Detect which cell encompasses the target text, then output its [x, y] center coordinate. 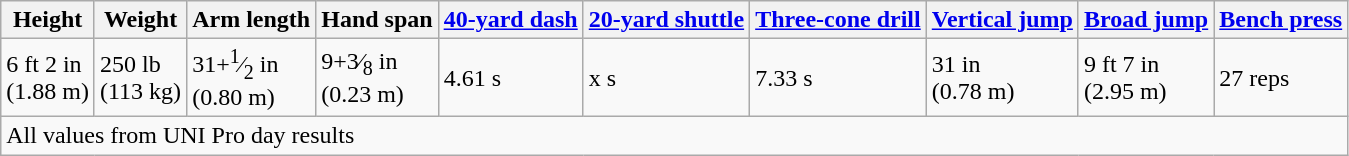
Bench press [1281, 20]
27 reps [1281, 78]
x s [666, 78]
250 lb(113 kg) [140, 78]
All values from UNI Pro day results [674, 136]
40-yard dash [510, 20]
9+3⁄8 in(0.23 m) [377, 78]
Height [48, 20]
Broad jump [1146, 20]
6 ft 2 in(1.88 m) [48, 78]
Vertical jump [1002, 20]
20-yard shuttle [666, 20]
Three-cone drill [838, 20]
7.33 s [838, 78]
Hand span [377, 20]
Arm length [252, 20]
Weight [140, 20]
9 ft 7 in(2.95 m) [1146, 78]
31 in(0.78 m) [1002, 78]
4.61 s [510, 78]
31+1⁄2 in(0.80 m) [252, 78]
